Locate the cell with the specified text and output its (X, Y) center coordinate. 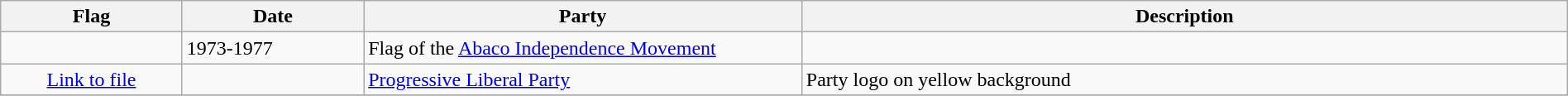
Link to file (91, 79)
Party (583, 17)
Flag (91, 17)
1973-1977 (273, 48)
Flag of the Abaco Independence Movement (583, 48)
Progressive Liberal Party (583, 79)
Party logo on yellow background (1184, 79)
Description (1184, 17)
Date (273, 17)
